Identify which cell holds the provided text, then report its [X, Y] central coordinate. 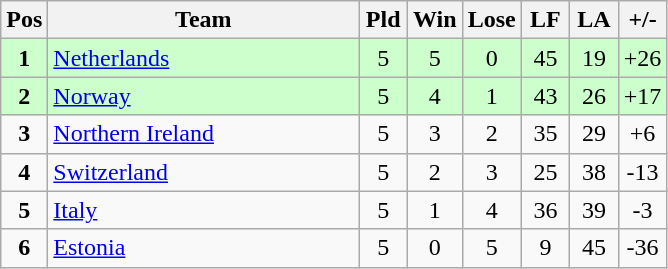
36 [546, 210]
Win [434, 20]
Pld [384, 20]
38 [594, 172]
Team [204, 20]
19 [594, 58]
Pos [24, 20]
+/- [642, 20]
9 [546, 248]
Netherlands [204, 58]
+6 [642, 134]
Lose [492, 20]
-3 [642, 210]
43 [546, 96]
LF [546, 20]
-36 [642, 248]
39 [594, 210]
Estonia [204, 248]
29 [594, 134]
+26 [642, 58]
-13 [642, 172]
LA [594, 20]
25 [546, 172]
Northern Ireland [204, 134]
6 [24, 248]
Switzerland [204, 172]
+17 [642, 96]
Norway [204, 96]
35 [546, 134]
Italy [204, 210]
26 [594, 96]
